Scan for the cell matching the given text and deliver its (x, y) coordinate at center. 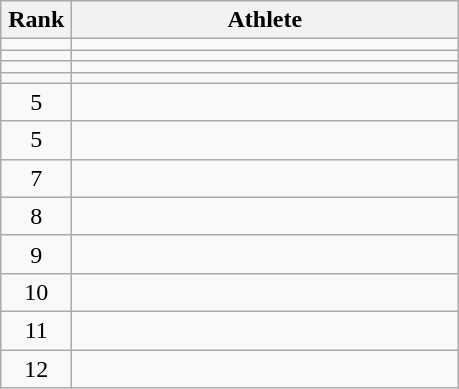
12 (36, 369)
11 (36, 330)
10 (36, 292)
Athlete (265, 20)
7 (36, 178)
9 (36, 254)
8 (36, 216)
Rank (36, 20)
